Pinpoint the cell where the given text exists, returning its [X, Y] midpoint coordinate. 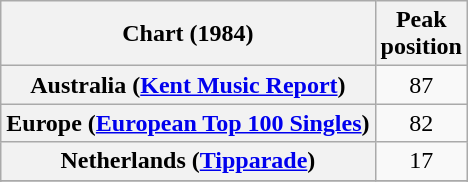
Netherlands (Tipparade) [188, 161]
Australia (Kent Music Report) [188, 85]
Chart (1984) [188, 34]
82 [421, 123]
Peakposition [421, 34]
87 [421, 85]
17 [421, 161]
Europe (European Top 100 Singles) [188, 123]
